Output the (X, Y) coordinate of the center of the cell containing the given text.  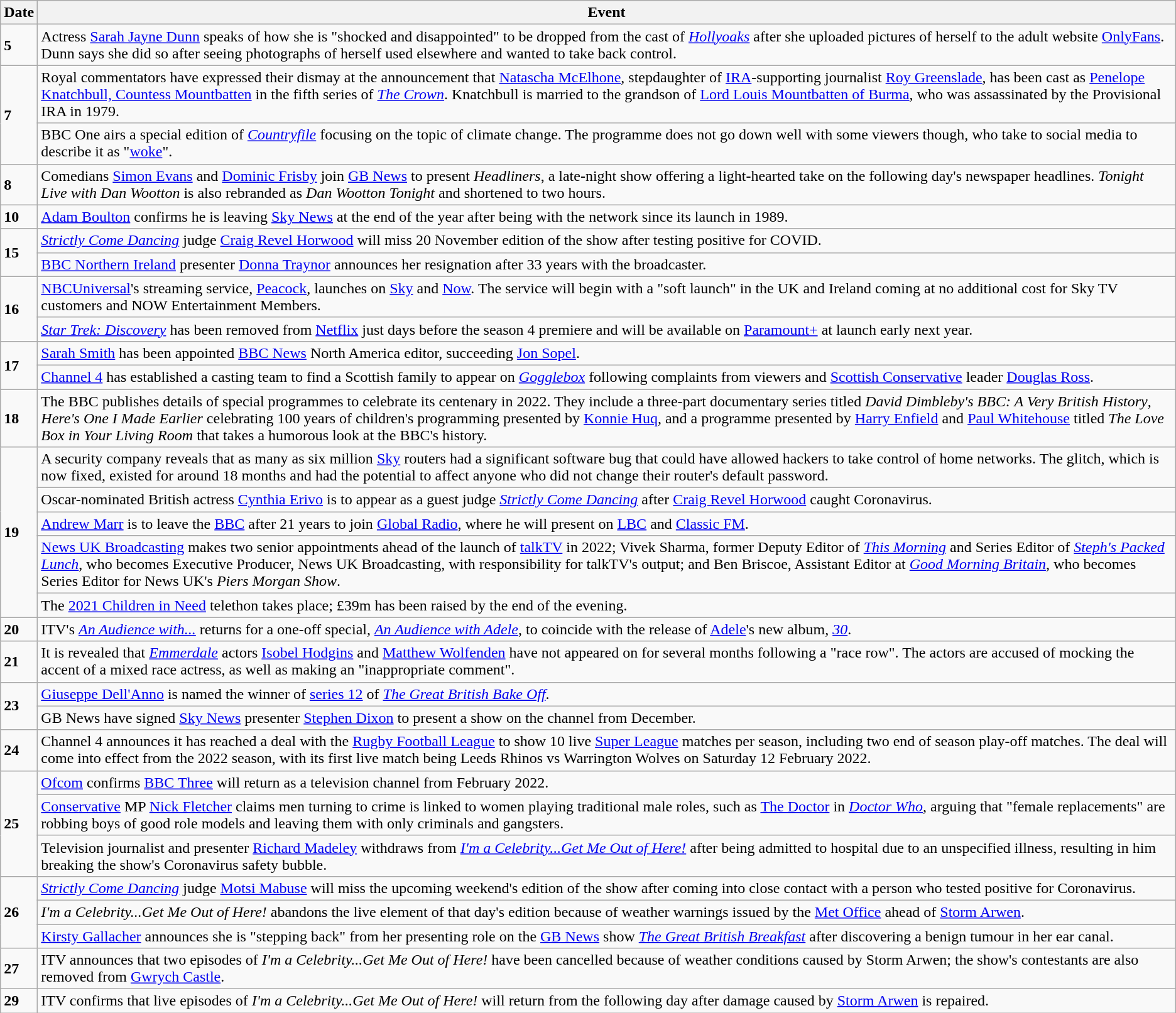
10 (19, 217)
Date (19, 13)
Ofcom confirms BBC Three will return as a television channel from February 2022. (607, 783)
Giuseppe Dell'Anno is named the winner of series 12 of The Great British Bake Off. (607, 694)
26 (19, 912)
Sarah Smith has been appointed BBC News North America editor, succeeding Jon Sopel. (607, 353)
24 (19, 750)
27 (19, 968)
Strictly Come Dancing judge Craig Revel Horwood will miss 20 November edition of the show after testing positive for COVID. (607, 241)
15 (19, 252)
29 (19, 1001)
Event (607, 13)
23 (19, 706)
GB News have signed Sky News presenter Stephen Dixon to present a show on the channel from December. (607, 718)
7 (19, 114)
18 (19, 418)
20 (19, 629)
The 2021 Children in Need telethon takes place; £39m has been raised by the end of the evening. (607, 605)
17 (19, 365)
5 (19, 45)
8 (19, 185)
19 (19, 533)
ITV's An Audience with... returns for a one-off special, An Audience with Adele, to coincide with the release of Adele's new album, 30. (607, 629)
Oscar-nominated British actress Cynthia Erivo is to appear as a guest judge Strictly Come Dancing after Craig Revel Horwood caught Coronavirus. (607, 500)
25 (19, 823)
BBC Northern Ireland presenter Donna Traynor announces her resignation after 33 years with the broadcaster. (607, 264)
16 (19, 309)
21 (19, 662)
Andrew Marr is to leave the BBC after 21 years to join Global Radio, where he will present on LBC and Classic FM. (607, 524)
Adam Boulton confirms he is leaving Sky News at the end of the year after being with the network since its launch in 1989. (607, 217)
